Locate the cell with the specified text and output its (x, y) center coordinate. 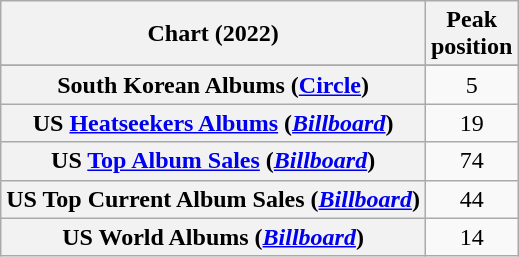
5 (471, 85)
US Heatseekers Albums (Billboard) (214, 123)
74 (471, 161)
US World Albums (Billboard) (214, 237)
Chart (2022) (214, 34)
Peakposition (471, 34)
44 (471, 199)
19 (471, 123)
US Top Album Sales (Billboard) (214, 161)
US Top Current Album Sales (Billboard) (214, 199)
14 (471, 237)
South Korean Albums (Circle) (214, 85)
